Extract the (x, y) coordinate from the center of the cell holding the provided text.  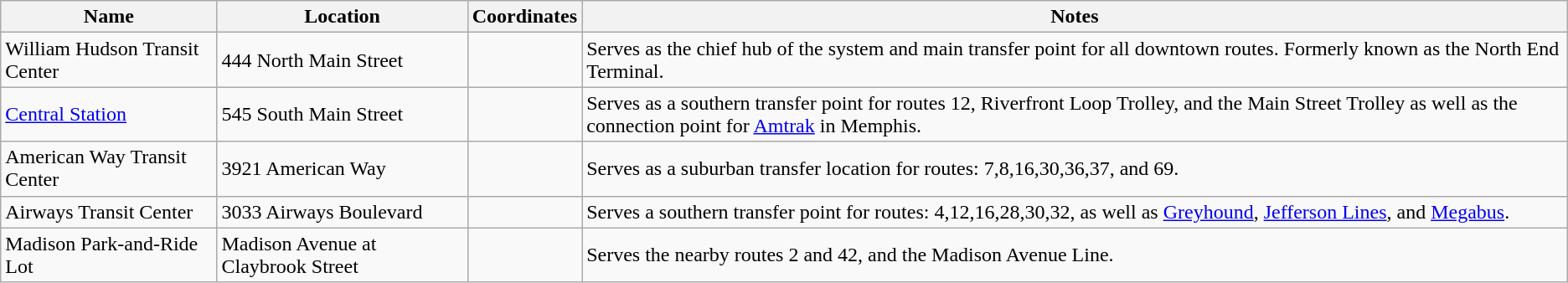
Serves as a suburban transfer location for routes: 7,8,16,30,36,37, and 69. (1075, 169)
Central Station (109, 114)
Notes (1075, 17)
444 North Main Street (342, 60)
American Way Transit Center (109, 169)
Serves the nearby routes 2 and 42, and the Madison Avenue Line. (1075, 255)
Serves a southern transfer point for routes: 4,12,16,28,30,32, as well as Greyhound, Jefferson Lines, and Megabus. (1075, 212)
William Hudson Transit Center (109, 60)
Airways Transit Center (109, 212)
3921 American Way (342, 169)
Madison Avenue at Claybrook Street (342, 255)
Serves as the chief hub of the system and main transfer point for all downtown routes. Formerly known as the North End Terminal. (1075, 60)
Coordinates (524, 17)
545 South Main Street (342, 114)
Madison Park-and-Ride Lot (109, 255)
Location (342, 17)
3033 Airways Boulevard (342, 212)
Name (109, 17)
